For the text-containing cell, return its midpoint in [X, Y] coordinate format. 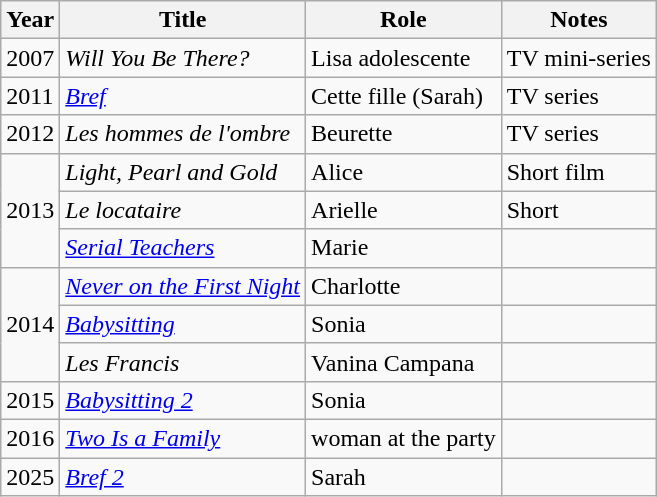
Vanina Campana [404, 362]
Lisa adolescente [404, 58]
Short [578, 210]
Marie [404, 248]
Role [404, 20]
Title [183, 20]
2015 [30, 400]
Les Francis [183, 362]
Notes [578, 20]
Bref 2 [183, 477]
2016 [30, 438]
Sarah [404, 477]
Babysitting 2 [183, 400]
Bref [183, 96]
2007 [30, 58]
2011 [30, 96]
Short film [578, 172]
2013 [30, 210]
2012 [30, 134]
Serial Teachers [183, 248]
2014 [30, 324]
Alice [404, 172]
woman at the party [404, 438]
Arielle [404, 210]
Le locataire [183, 210]
Charlotte [404, 286]
Cette fille (Sarah) [404, 96]
Beurette [404, 134]
Two Is a Family [183, 438]
Babysitting [183, 324]
TV mini-series [578, 58]
Les hommes de l'ombre [183, 134]
Year [30, 20]
Will You Be There? [183, 58]
Light, Pearl and Gold [183, 172]
Never on the First Night [183, 286]
2025 [30, 477]
